From the cell containing the given text, extract its center point as [x, y] coordinate. 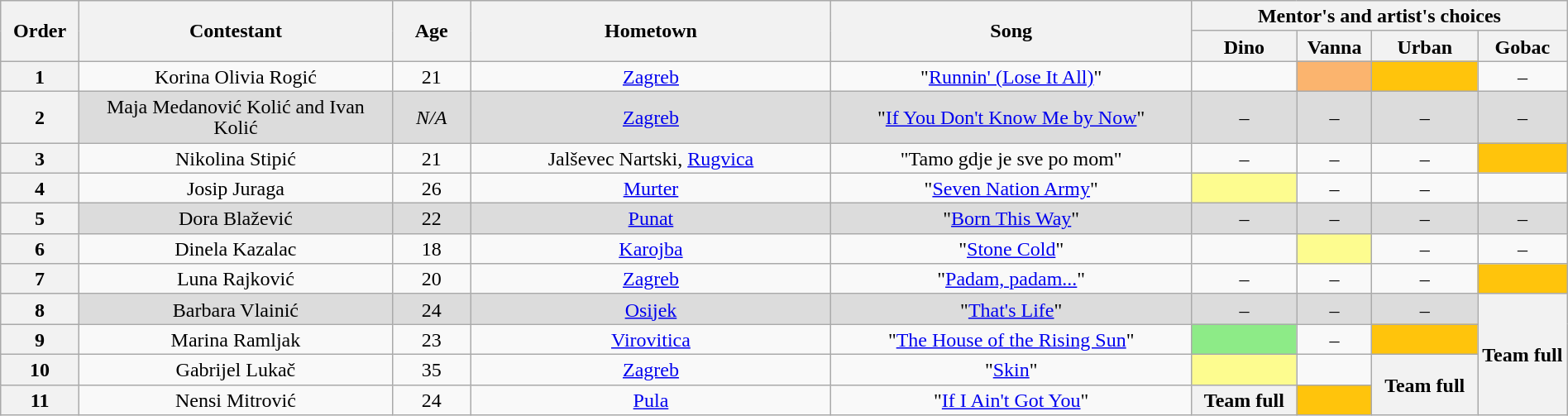
Maja Medanović Kolić and Ivan Kolić [235, 117]
Urban [1425, 46]
Luna Rajković [235, 280]
Korina Olivia Rogić [235, 76]
"Tamo gdje je sve po mom" [1011, 157]
4 [40, 189]
23 [432, 339]
Dinela Kazalac [235, 248]
2 [40, 117]
"If You Don't Know Me by Now" [1011, 117]
Virovitica [651, 339]
Murter [651, 189]
"Seven Nation Army" [1011, 189]
Order [40, 31]
22 [432, 218]
Nikolina Stipić [235, 157]
5 [40, 218]
Contestant [235, 31]
Age [432, 31]
"Runnin' (Lose It All)" [1011, 76]
Dino [1245, 46]
26 [432, 189]
35 [432, 369]
6 [40, 248]
10 [40, 369]
Barbara Vlainić [235, 309]
"That's Life" [1011, 309]
Song [1011, 31]
"The House of the Rising Sun" [1011, 339]
Dora Blažević [235, 218]
Gabrijel Lukač [235, 369]
Nensi Mitrović [235, 400]
3 [40, 157]
1 [40, 76]
"If I Ain't Got You" [1011, 400]
Punat [651, 218]
Marina Ramljak [235, 339]
Jalševec Nartski, Rugvica [651, 157]
9 [40, 339]
N/A [432, 117]
Vanna [1335, 46]
Pula [651, 400]
7 [40, 280]
"Stone Cold" [1011, 248]
"Skin" [1011, 369]
"Born This Way" [1011, 218]
Mentor's and artist's choices [1379, 17]
Osijek [651, 309]
20 [432, 280]
8 [40, 309]
Karojba [651, 248]
18 [432, 248]
"Padam, padam..." [1011, 280]
Hometown [651, 31]
Josip Juraga [235, 189]
11 [40, 400]
Gobac [1523, 46]
